Capture the cell that displays the provided text and extract its (X, Y) central coordinate. 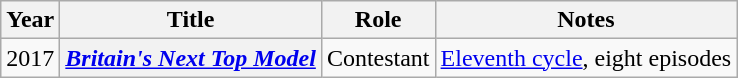
Notes (586, 20)
Eleventh cycle, eight episodes (586, 58)
Britain's Next Top Model (191, 58)
Contestant (378, 58)
Year (30, 20)
Title (191, 20)
Role (378, 20)
2017 (30, 58)
